Extract the [X, Y] coordinate from the center of the cell holding the provided text.  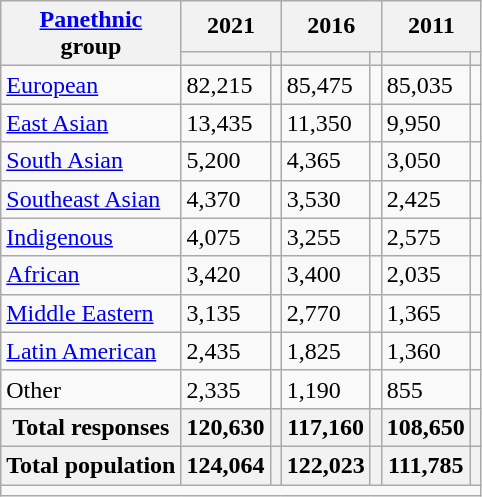
Total population [91, 465]
855 [426, 389]
4,370 [226, 199]
2,435 [226, 351]
3,530 [326, 199]
13,435 [226, 123]
Total responses [91, 427]
Indigenous [91, 237]
Latin American [91, 351]
East Asian [91, 123]
11,350 [326, 123]
2,425 [426, 199]
Other [91, 389]
3,420 [226, 275]
120,630 [226, 427]
124,064 [226, 465]
2,335 [226, 389]
Southeast Asian [91, 199]
82,215 [226, 85]
3,050 [426, 161]
European [91, 85]
3,135 [226, 313]
5,200 [226, 161]
117,160 [326, 427]
108,650 [426, 427]
Panethnicgroup [91, 34]
2,770 [326, 313]
9,950 [426, 123]
Middle Eastern [91, 313]
85,035 [426, 85]
2,575 [426, 237]
85,475 [326, 85]
2,035 [426, 275]
3,400 [326, 275]
2021 [231, 26]
111,785 [426, 465]
2011 [431, 26]
122,023 [326, 465]
2016 [331, 26]
4,365 [326, 161]
1,825 [326, 351]
1,360 [426, 351]
South Asian [91, 161]
4,075 [226, 237]
1,190 [326, 389]
African [91, 275]
3,255 [326, 237]
1,365 [426, 313]
